From the cell containing the given text, extract its center point as (x, y) coordinate. 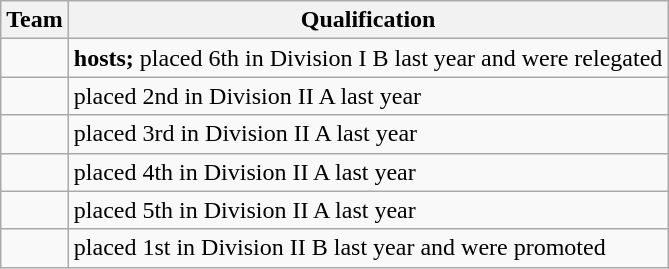
Qualification (368, 20)
placed 2nd in Division II A last year (368, 96)
placed 5th in Division II A last year (368, 210)
placed 3rd in Division II A last year (368, 134)
placed 4th in Division II A last year (368, 172)
Team (35, 20)
placed 1st in Division II B last year and were promoted (368, 248)
hosts; placed 6th in Division I B last year and were relegated (368, 58)
